Locate the cell with the specified text and output its [X, Y] center coordinate. 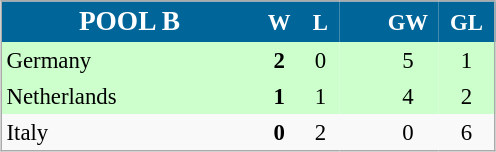
5 [408, 60]
Netherlands [129, 96]
Germany [129, 60]
6 [467, 132]
4 [408, 96]
Italy [129, 132]
GW [408, 22]
POOL B [129, 22]
W [280, 22]
GL [467, 22]
L [321, 22]
